From the cell containing the given text, extract its center point as [x, y] coordinate. 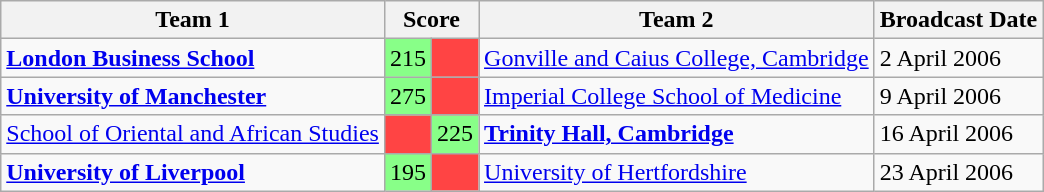
225 [454, 134]
195 [408, 172]
275 [408, 96]
2 April 2006 [958, 58]
9 April 2006 [958, 96]
Team 1 [193, 20]
University of Liverpool [193, 172]
Broadcast Date [958, 20]
London Business School [193, 58]
16 April 2006 [958, 134]
University of Manchester [193, 96]
Imperial College School of Medicine [677, 96]
215 [408, 58]
Score [431, 20]
Team 2 [677, 20]
23 April 2006 [958, 172]
Trinity Hall, Cambridge [677, 134]
University of Hertfordshire [677, 172]
Gonville and Caius College, Cambridge [677, 58]
School of Oriental and African Studies [193, 134]
